Scan for the cell matching the given text and deliver its [X, Y] coordinate at center. 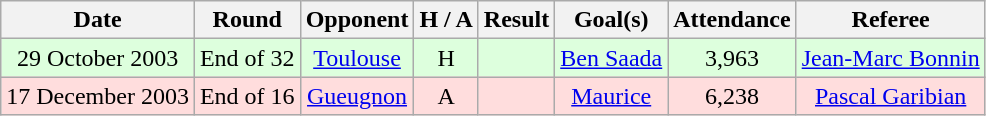
H [446, 58]
Goal(s) [612, 20]
Pascal Garibian [890, 96]
Referee [890, 20]
3,963 [732, 58]
Round [247, 20]
29 October 2003 [98, 58]
Maurice [612, 96]
6,238 [732, 96]
A [446, 96]
Jean-Marc Bonnin [890, 58]
Gueugnon [357, 96]
End of 32 [247, 58]
Ben Saada [612, 58]
Result [516, 20]
Opponent [357, 20]
Toulouse [357, 58]
End of 16 [247, 96]
Attendance [732, 20]
H / A [446, 20]
Date [98, 20]
17 December 2003 [98, 96]
